Return [X, Y] of the center of cell containing provided text 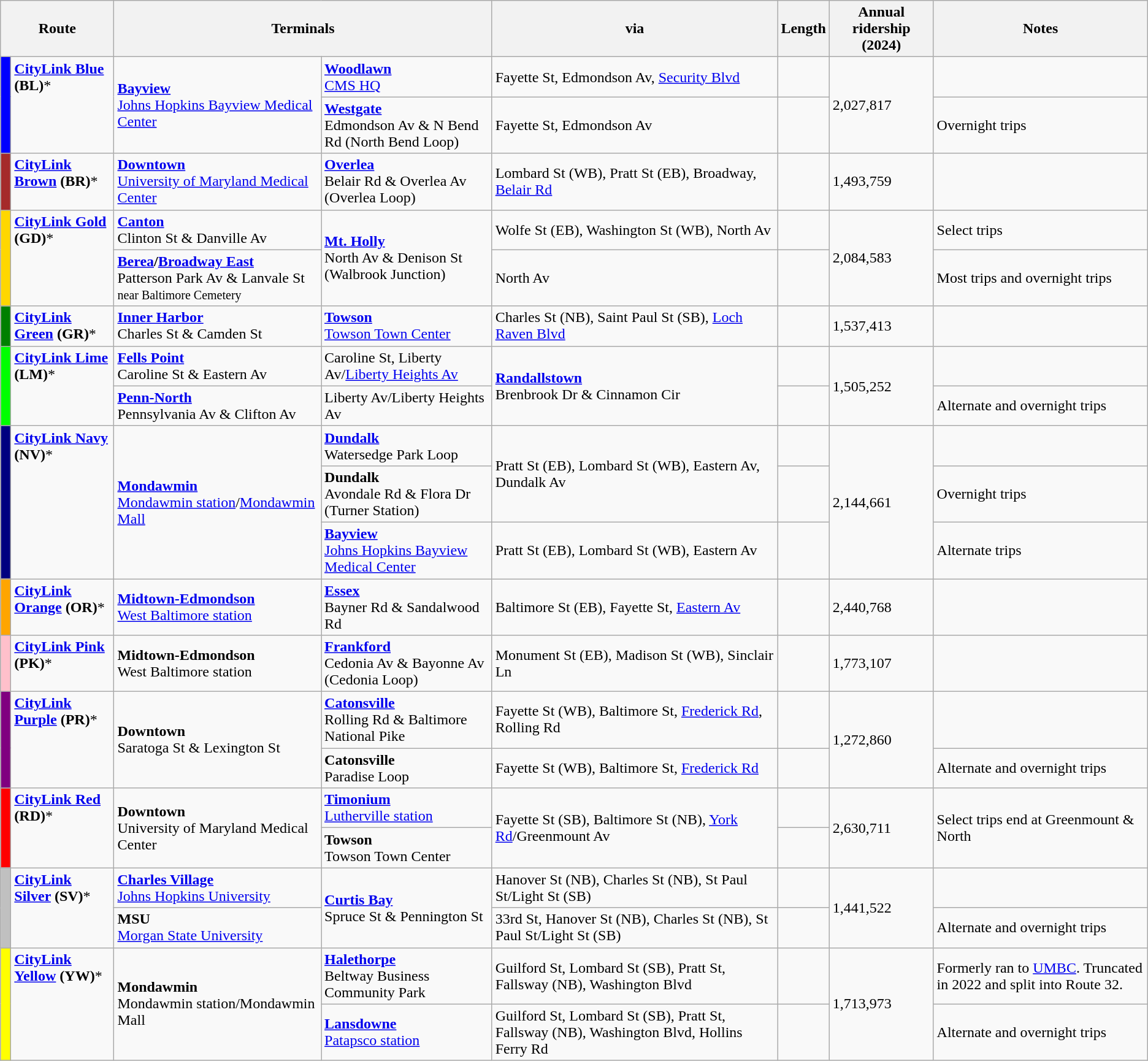
Select trips [1040, 229]
2,084,583 [881, 258]
FrankfordCedonia Av & Bayonne Av (Cedonia Loop) [407, 664]
RandallstownBrenbrook Dr & Cinnamon Cir [635, 386]
Annual ridership (2024) [881, 29]
DundalkWatersedge Park Loop [407, 445]
Fayette St (WB), Baltimore St, Frederick Rd [635, 768]
1,272,860 [881, 740]
Formerly ran to UMBC. Truncated in 2022 and split into Route 32. [1040, 976]
North Av [635, 278]
OverleaBelair Rd & Overlea Av (Overlea Loop) [407, 182]
WestgateEdmondson Av & N Bend Rd (North Bend Loop) [407, 125]
Mt. HollyNorth Av & Denison St (Walbrook Junction) [407, 258]
LansdownePatapsco station [407, 1032]
1,537,413 [881, 326]
Monument St (EB), Madison St (WB), Sinclair Ln [635, 664]
2,440,768 [881, 607]
Liberty Av/Liberty Heights Av [407, 406]
CityLink Lime (LM)* [63, 386]
Charles St (NB), Saint Paul St (SB), Loch Raven Blvd [635, 326]
CatonsvilleRolling Rd & Baltimore National Pike [407, 720]
Terminals [303, 29]
Length [803, 29]
CityLink Blue (BL)* [63, 105]
via [635, 29]
Route [58, 29]
CityLink Gold (GD)* [63, 258]
Fayette St, Edmondson Av, Security Blvd [635, 77]
CityLink Brown (BR)* [63, 182]
1,441,522 [881, 908]
DundalkAvondale Rd & Flora Dr (Turner Station) [407, 494]
Alternate trips [1040, 550]
33rd St, Hanover St (NB), Charles St (NB), St Paul St/Light St (SB) [635, 927]
Lombard St (WB), Pratt St (EB), Broadway, Belair Rd [635, 182]
CityLink Green (GR)* [63, 326]
Charles VillageJohns Hopkins University [218, 888]
Guilford St, Lombard St (SB), Pratt St, Fallsway (NB), Washington Blvd, Hollins Ferry Rd [635, 1032]
CityLink Navy (NV)* [63, 502]
Select trips end at Greenmount & North [1040, 828]
Wolfe St (EB), Washington St (WB), North Av [635, 229]
Penn-NorthPennsylvania Av & Clifton Av [218, 406]
Guilford St, Lombard St (SB), Pratt St, Fallsway (NB), Washington Blvd [635, 976]
MSUMorgan State University [218, 927]
Fayette St (SB), Baltimore St (NB), York Rd/Greenmount Av [635, 828]
Notes [1040, 29]
WoodlawnCMS HQ [407, 77]
Curtis BaySpruce St & Pennington St [407, 908]
2,630,711 [881, 828]
CityLink Yellow (YW)* [63, 1004]
CityLink Silver (SV)* [63, 908]
HalethorpeBeltway Business Community Park [407, 976]
2,027,817 [881, 105]
Hanover St (NB), Charles St (NB), St Paul St/Light St (SB) [635, 888]
Pratt St (EB), Lombard St (WB), Eastern Av, Dundalk Av [635, 473]
CityLink Orange (OR)* [63, 607]
Fayette St (WB), Baltimore St, Frederick Rd, Rolling Rd [635, 720]
CityLink Purple (PR)* [63, 740]
CantonClinton St & Danville Av [218, 229]
EssexBayner Rd & Sandalwood Rd [407, 607]
Most trips and overnight trips [1040, 278]
1,713,973 [881, 1004]
CatonsvilleParadise Loop [407, 768]
Berea/Broadway EastPatterson Park Av & Lanvale St near Baltimore Cemetery [218, 278]
1,773,107 [881, 664]
2,144,661 [881, 502]
Fells PointCaroline St & Eastern Av [218, 366]
Pratt St (EB), Lombard St (WB), Eastern Av [635, 550]
Fayette St, Edmondson Av [635, 125]
TimoniumLutherville station [407, 808]
1,493,759 [881, 182]
CityLink Pink (PK)* [63, 664]
CityLink Red (RD)* [63, 828]
Caroline St, Liberty Av/Liberty Heights Av [407, 366]
Inner HarborCharles St & Camden St [218, 326]
Baltimore St (EB), Fayette St, Eastern Av [635, 607]
1,505,252 [881, 386]
DowntownSaratoga St & Lexington St [218, 740]
